From the cell containing the given text, extract its center point as (X, Y) coordinate. 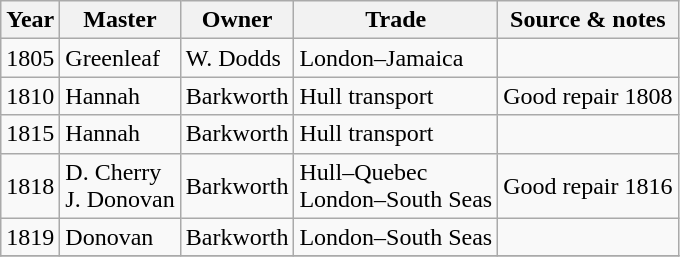
Trade (396, 20)
Hull–QuebecLondon–South Seas (396, 186)
1810 (30, 96)
Good repair 1816 (588, 186)
1815 (30, 134)
1819 (30, 237)
London–Jamaica (396, 58)
Good repair 1808 (588, 96)
Donovan (120, 237)
Greenleaf (120, 58)
W. Dodds (237, 58)
Master (120, 20)
London–South Seas (396, 237)
D. CherryJ. Donovan (120, 186)
Owner (237, 20)
1818 (30, 186)
Source & notes (588, 20)
1805 (30, 58)
Year (30, 20)
